Find where the given text appears and provide that cell's center as [X, Y] coordinate. 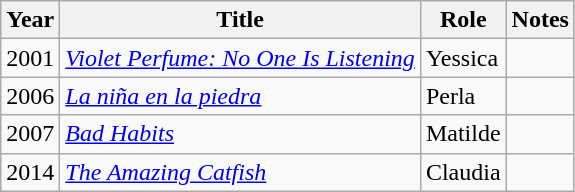
Yessica [463, 58]
The Amazing Catfish [240, 172]
2014 [30, 172]
2001 [30, 58]
La niña en la piedra [240, 96]
2007 [30, 134]
Violet Perfume: No One Is Listening [240, 58]
Year [30, 20]
Title [240, 20]
2006 [30, 96]
Bad Habits [240, 134]
Perla [463, 96]
Notes [540, 20]
Matilde [463, 134]
Role [463, 20]
Claudia [463, 172]
